Detect which cell encompasses the target text, then output its [X, Y] center coordinate. 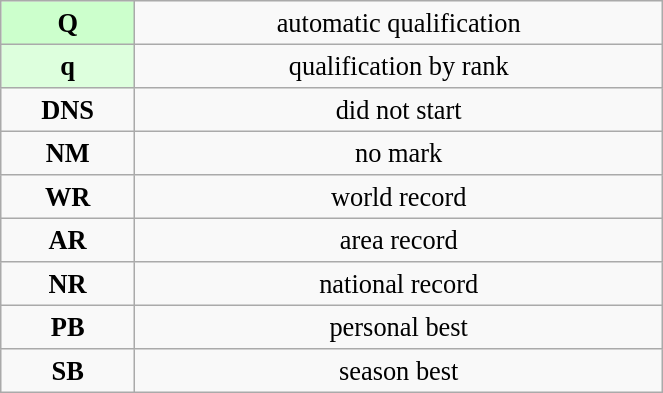
WR [68, 197]
qualification by rank [399, 66]
SB [68, 371]
automatic qualification [399, 22]
NR [68, 284]
DNS [68, 109]
q [68, 66]
AR [68, 240]
personal best [399, 327]
PB [68, 327]
national record [399, 284]
NM [68, 153]
no mark [399, 153]
season best [399, 371]
area record [399, 240]
world record [399, 197]
Q [68, 22]
did not start [399, 109]
